Capture the cell that displays the provided text and extract its (X, Y) central coordinate. 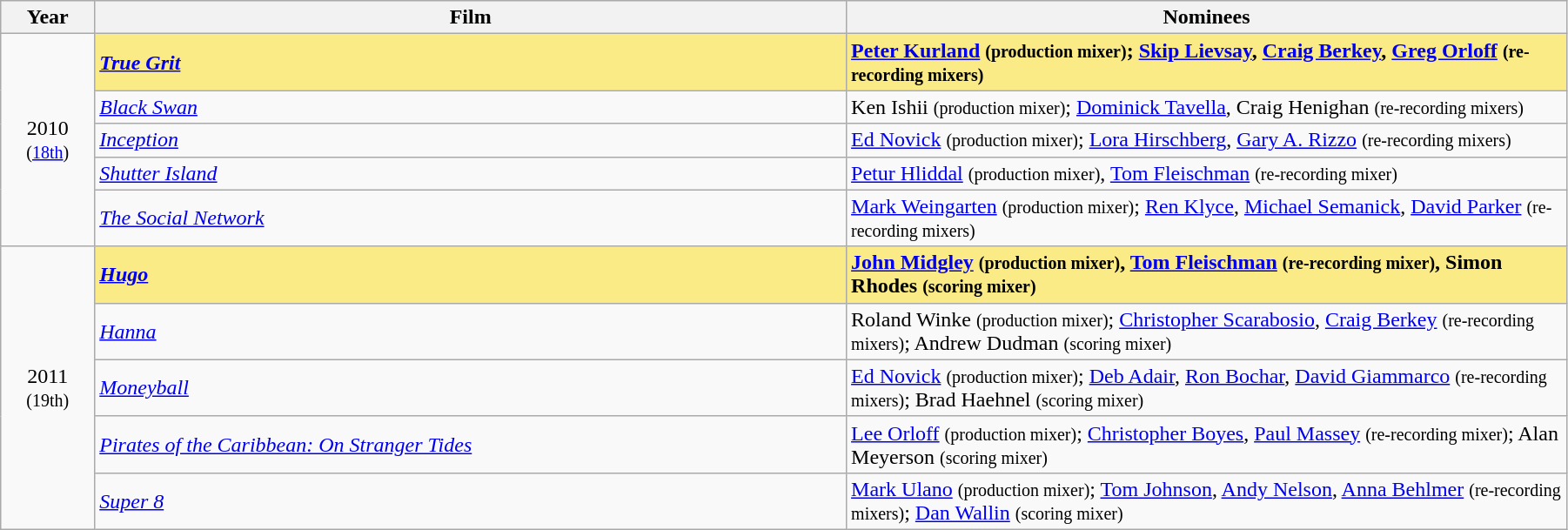
2011 (19th) (48, 388)
Ed Novick (production mixer); Deb Adair, Ron Bochar, David Giammarco (re-recording mixers); Brad Haehnel (scoring mixer) (1207, 388)
Mark Ulano (production mixer); Tom Johnson, Andy Nelson, Anna Behlmer (re-recording mixers); Dan Wallin (scoring mixer) (1207, 501)
Ed Novick (production mixer); Lora Hirschberg, Gary A. Rizzo (re-recording mixers) (1207, 140)
Peter Kurland (production mixer); Skip Lievsay, Craig Berkey, Greg Orloff (re-recording mixers) (1207, 63)
John Midgley (production mixer), Tom Fleischman (re-recording mixer), Simon Rhodes (scoring mixer) (1207, 275)
Petur Hliddal (production mixer), Tom Fleischman (re-recording mixer) (1207, 173)
Pirates of the Caribbean: On Stranger Tides (471, 444)
True Grit (471, 63)
Moneyball (471, 388)
Film (471, 17)
Hanna (471, 331)
Inception (471, 140)
Hugo (471, 275)
Lee Orloff (production mixer); Christopher Boyes, Paul Massey (re-recording mixer); Alan Meyerson (scoring mixer) (1207, 444)
Ken Ishii (production mixer); Dominick Tavella, Craig Henighan (re-recording mixers) (1207, 107)
Roland Winke (production mixer); Christopher Scarabosio, Craig Berkey (re-recording mixers); Andrew Dudman (scoring mixer) (1207, 331)
Year (48, 17)
Shutter Island (471, 173)
Black Swan (471, 107)
Super 8 (471, 501)
2010 (18th) (48, 140)
Nominees (1207, 17)
The Social Network (471, 218)
Mark Weingarten (production mixer); Ren Klyce, Michael Semanick, David Parker (re-recording mixers) (1207, 218)
